Find where the given text appears and provide that cell's center as [x, y] coordinate. 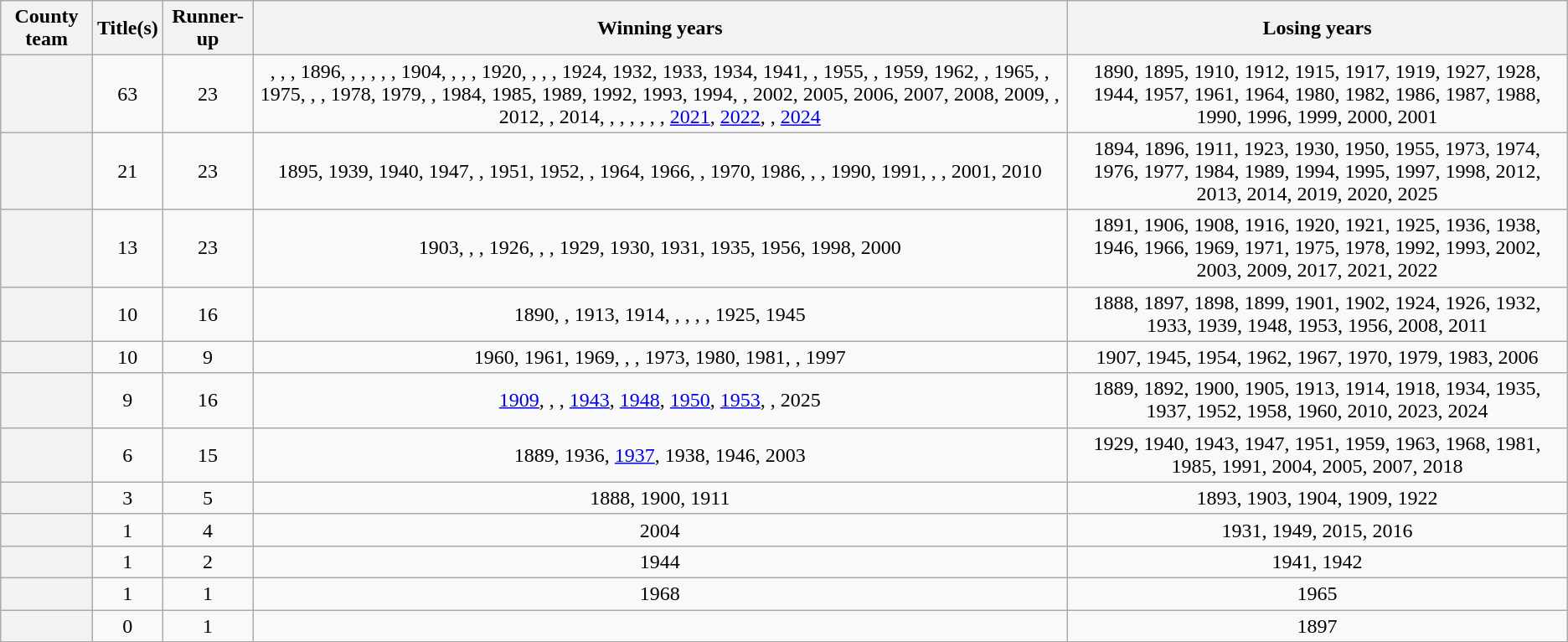
1893, 1903, 1904, 1909, 1922 [1317, 498]
1929, 1940, 1943, 1947, 1951, 1959, 1963, 1968, 1981, 1985, 1991, 2004, 2005, 2007, 2018 [1317, 454]
3 [127, 498]
6 [127, 454]
1909, , , 1943, 1948, 1950, 1953, , 2025 [660, 401]
1895, 1939, 1940, 1947, , 1951, 1952, , 1964, 1966, , 1970, 1986, , , 1990, 1991, , , 2001, 2010 [660, 171]
1889, 1892, 1900, 1905, 1913, 1914, 1918, 1934, 1935, 1937, 1952, 1958, 1960, 2010, 2023, 2024 [1317, 401]
1965 [1317, 593]
1890, , 1913, 1914, , , , , 1925, 1945 [660, 313]
1903, , , 1926, , , 1929, 1930, 1931, 1935, 1956, 1998, 2000 [660, 248]
1968 [660, 593]
1897 [1317, 626]
1888, 1897, 1898, 1899, 1901, 1902, 1924, 1926, 1932, 1933, 1939, 1948, 1953, 1956, 2008, 2011 [1317, 313]
Runner-up [208, 28]
4 [208, 530]
1888, 1900, 1911 [660, 498]
1891, 1906, 1908, 1916, 1920, 1921, 1925, 1936, 1938, 1946, 1966, 1969, 1971, 1975, 1978, 1992, 1993, 2002, 2003, 2009, 2017, 2021, 2022 [1317, 248]
5 [208, 498]
1941, 1942 [1317, 562]
13 [127, 248]
15 [208, 454]
Title(s) [127, 28]
63 [127, 94]
2004 [660, 530]
2 [208, 562]
Losing years [1317, 28]
0 [127, 626]
1944 [660, 562]
1960, 1961, 1969, , , 1973, 1980, 1981, , 1997 [660, 357]
Winning years [660, 28]
1894, 1896, 1911, 1923, 1930, 1950, 1955, 1973, 1974, 1976, 1977, 1984, 1989, 1994, 1995, 1997, 1998, 2012, 2013, 2014, 2019, 2020, 2025 [1317, 171]
1907, 1945, 1954, 1962, 1967, 1970, 1979, 1983, 2006 [1317, 357]
1931, 1949, 2015, 2016 [1317, 530]
1890, 1895, 1910, 1912, 1915, 1917, 1919, 1927, 1928, 1944, 1957, 1961, 1964, 1980, 1982, 1986, 1987, 1988, 1990, 1996, 1999, 2000, 2001 [1317, 94]
1889, 1936, 1937, 1938, 1946, 2003 [660, 454]
21 [127, 171]
County team [47, 28]
